Find where the given text appears and provide that cell's center as [x, y] coordinate. 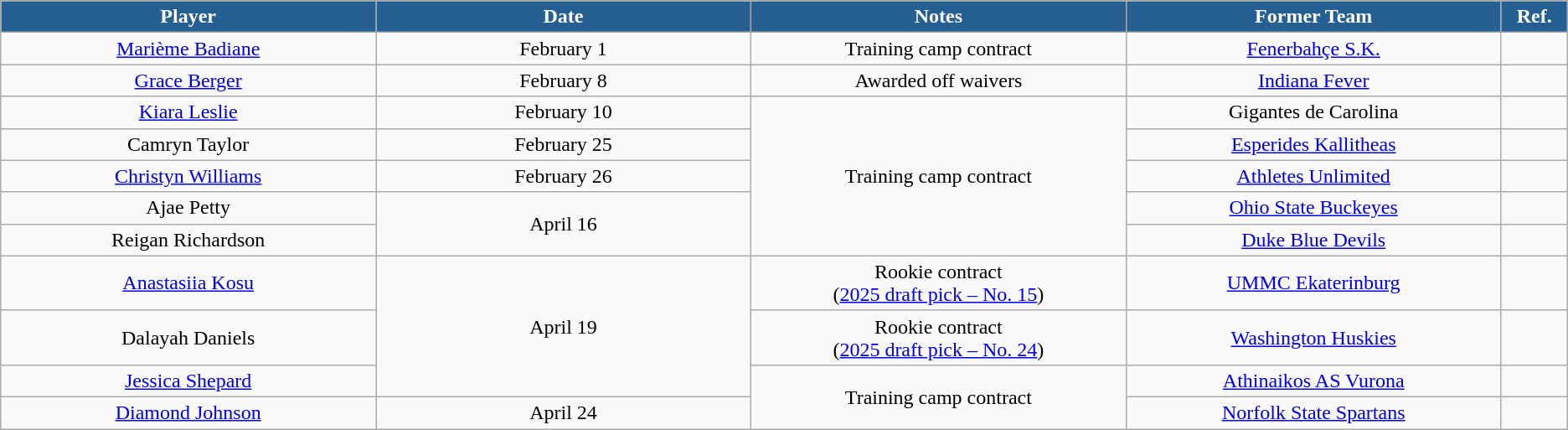
Reigan Richardson [188, 240]
Athinaikos AS Vurona [1313, 381]
Diamond Johnson [188, 412]
Ajae Petty [188, 208]
February 8 [564, 80]
Former Team [1313, 17]
Duke Blue Devils [1313, 240]
April 24 [564, 412]
Kiara Leslie [188, 112]
Notes [938, 17]
Norfolk State Spartans [1313, 412]
April 16 [564, 224]
Indiana Fever [1313, 80]
April 19 [564, 326]
Gigantes de Carolina [1313, 112]
UMMC Ekaterinburg [1313, 283]
Esperides Kallitheas [1313, 144]
Washington Huskies [1313, 337]
February 25 [564, 144]
Fenerbahçe S.K. [1313, 49]
Dalayah Daniels [188, 337]
Athletes Unlimited [1313, 176]
February 1 [564, 49]
February 26 [564, 176]
Ohio State Buckeyes [1313, 208]
Rookie contract(2025 draft pick – No. 24) [938, 337]
Christyn Williams [188, 176]
Date [564, 17]
Ref. [1534, 17]
Jessica Shepard [188, 381]
Player [188, 17]
Grace Berger [188, 80]
Marième Badiane [188, 49]
Rookie contract(2025 draft pick – No. 15) [938, 283]
Anastasiia Kosu [188, 283]
Camryn Taylor [188, 144]
Awarded off waivers [938, 80]
February 10 [564, 112]
